Return the (x, y) coordinate for the center point of the cell that contains the specified text.  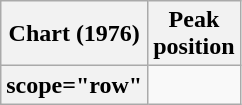
Chart (1976) (74, 34)
scope="row" (74, 85)
Peakposition (194, 34)
